Detect which cell encompasses the target text, then output its (x, y) center coordinate. 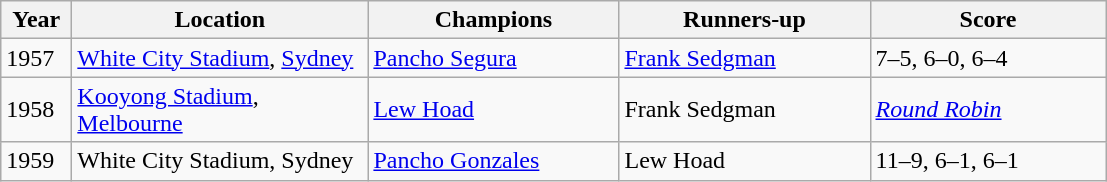
Pancho Segura (494, 58)
Kooyong Stadium, Melbourne (220, 110)
Champions (494, 20)
Score (988, 20)
1958 (36, 110)
1959 (36, 161)
Runners-up (744, 20)
7–5, 6–0, 6–4 (988, 58)
Location (220, 20)
Pancho Gonzales (494, 161)
11–9, 6–1, 6–1 (988, 161)
Round Robin (988, 110)
1957 (36, 58)
Year (36, 20)
